Detect which cell encompasses the target text, then output its [X, Y] center coordinate. 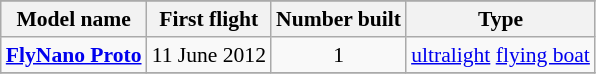
1 [338, 55]
ultralight flying boat [500, 55]
11 June 2012 [209, 55]
Number built [338, 19]
FlyNano Proto [74, 55]
First flight [209, 19]
Type [500, 19]
Model name [74, 19]
